Identify which cell holds the provided text, then report its (x, y) central coordinate. 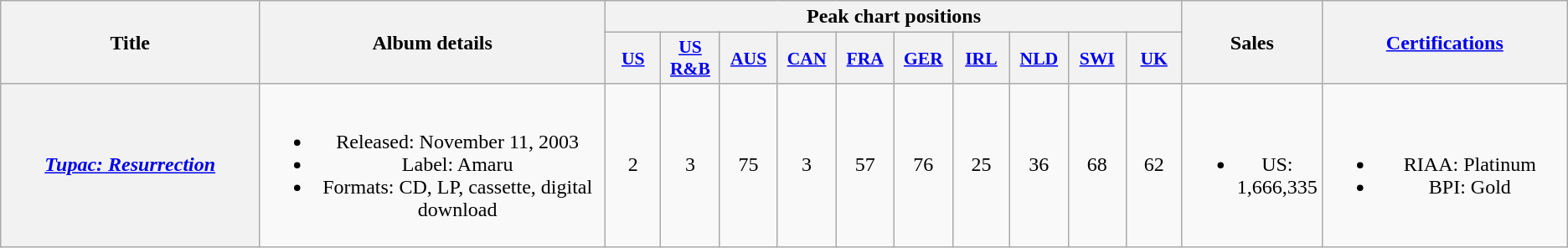
2 (633, 165)
76 (923, 165)
Certifications (1444, 42)
57 (864, 165)
Album details (432, 42)
Peak chart positions (895, 17)
Released: November 11, 2003Label: AmaruFormats: CD, LP, cassette, digital download (432, 165)
SWI (1097, 59)
CAN (807, 59)
IRL (981, 59)
FRA (864, 59)
GER (923, 59)
US (633, 59)
Title (131, 42)
25 (981, 165)
US: 1,666,335 (1251, 165)
75 (749, 165)
USR&B (690, 59)
Sales (1251, 42)
RIAA: PlatinumBPI: Gold (1444, 165)
Tupac: Resurrection (131, 165)
68 (1097, 165)
NLD (1039, 59)
UK (1154, 59)
62 (1154, 165)
AUS (749, 59)
36 (1039, 165)
